From the cell containing the given text, extract its center point as (X, Y) coordinate. 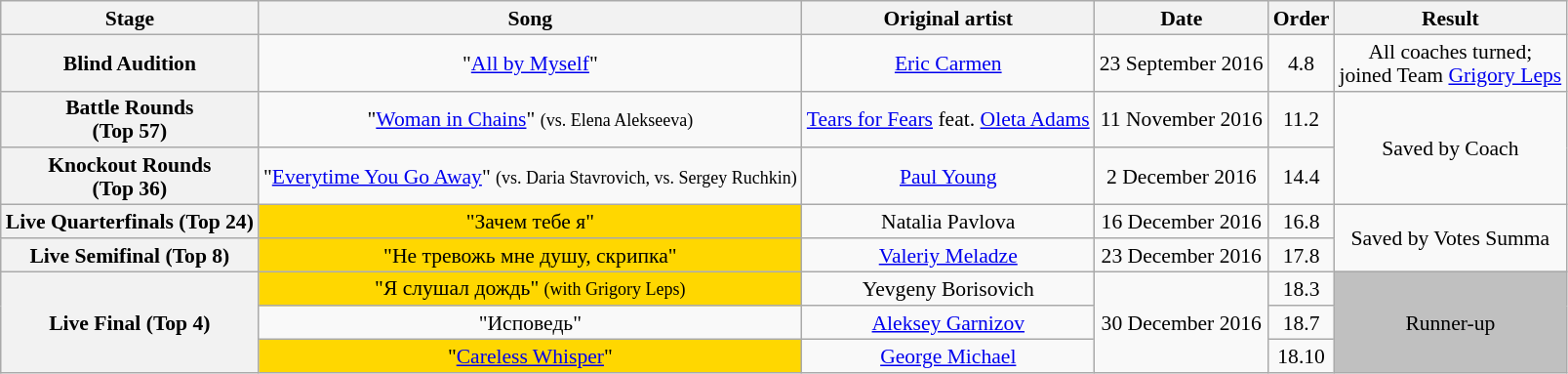
Tears for Fears feat. Oleta Adams (948, 119)
2 December 2016 (1182, 177)
Result (1450, 18)
18.3 (1302, 289)
Valeriy Meladze (948, 255)
All coaches turned;joined Team Grigory Leps (1450, 62)
11 November 2016 (1182, 119)
Stage (130, 18)
Song (531, 18)
Aleksey Garnizov (948, 323)
18.7 (1302, 323)
23 September 2016 (1182, 62)
Battle Rounds(Top 57) (130, 119)
30 December 2016 (1182, 322)
Blind Audition (130, 62)
11.2 (1302, 119)
17.8 (1302, 255)
"Не тревожь мне душу, скрипка" (531, 255)
Live Quarterfinals (Top 24) (130, 222)
Order (1302, 18)
14.4 (1302, 177)
Saved by Coach (1450, 147)
Yevgeny Borisovich (948, 289)
Eric Carmen (948, 62)
Natalia Pavlova (948, 222)
"Woman in Chains" (vs. Elena Alekseeva) (531, 119)
Knockout Rounds(Top 36) (130, 177)
"All by Myself" (531, 62)
George Michael (948, 356)
Runner-up (1450, 322)
Saved by Votes Summa (1450, 238)
"Я слушал дождь" (with Grigory Leps) (531, 289)
Live Semifinal (Top 8) (130, 255)
23 December 2016 (1182, 255)
"Исповедь" (531, 323)
4.8 (1302, 62)
Date (1182, 18)
Original artist (948, 18)
Live Final (Top 4) (130, 322)
16 December 2016 (1182, 222)
"Careless Whisper" (531, 356)
"Зачем тебе я" (531, 222)
"Everytime You Go Away" (vs. Daria Stavrovich, vs. Sergey Ruchkin) (531, 177)
Paul Young (948, 177)
18.10 (1302, 356)
16.8 (1302, 222)
